Extract the (X, Y) coordinate from the center of the cell holding the provided text.  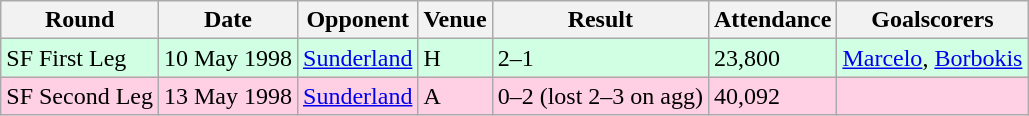
Opponent (358, 20)
Goalscorers (932, 20)
Attendance (772, 20)
SF Second Leg (80, 96)
Result (600, 20)
Round (80, 20)
SF First Leg (80, 58)
Venue (455, 20)
23,800 (772, 58)
0–2 (lost 2–3 on agg) (600, 96)
13 May 1998 (228, 96)
H (455, 58)
A (455, 96)
Marcelo, Borbokis (932, 58)
40,092 (772, 96)
10 May 1998 (228, 58)
2–1 (600, 58)
Date (228, 20)
